Identify which cell holds the provided text, then report its (x, y) central coordinate. 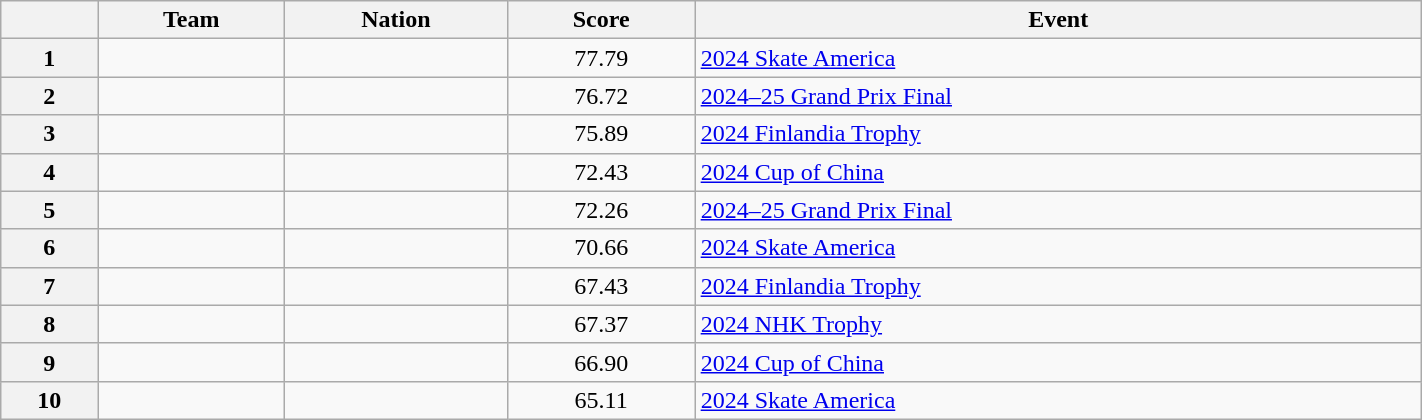
5 (50, 210)
Nation (396, 20)
76.72 (601, 96)
7 (50, 286)
72.26 (601, 210)
Event (1058, 20)
66.90 (601, 362)
70.66 (601, 248)
4 (50, 172)
3 (50, 134)
67.37 (601, 324)
8 (50, 324)
72.43 (601, 172)
75.89 (601, 134)
65.11 (601, 400)
6 (50, 248)
2024 NHK Trophy (1058, 324)
1 (50, 58)
77.79 (601, 58)
Score (601, 20)
10 (50, 400)
9 (50, 362)
2 (50, 96)
Team (192, 20)
67.43 (601, 286)
